Determine the (x, y) coordinate at the center of the cell enclosing the given text.  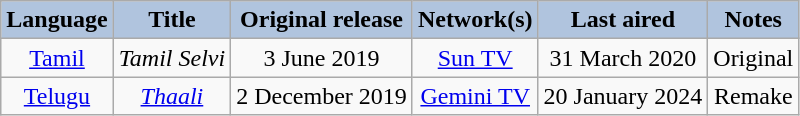
Gemini TV (475, 96)
31 March 2020 (623, 58)
Tamil (57, 58)
Sun TV (475, 58)
Last aired (623, 20)
Language (57, 20)
Remake (754, 96)
Original (754, 58)
2 December 2019 (322, 96)
3 June 2019 (322, 58)
Telugu (57, 96)
20 January 2024 (623, 96)
Notes (754, 20)
Original release (322, 20)
Thaali (172, 96)
Title (172, 20)
Tamil Selvi (172, 58)
Network(s) (475, 20)
